Scan for the cell matching the given text and deliver its [x, y] coordinate at center. 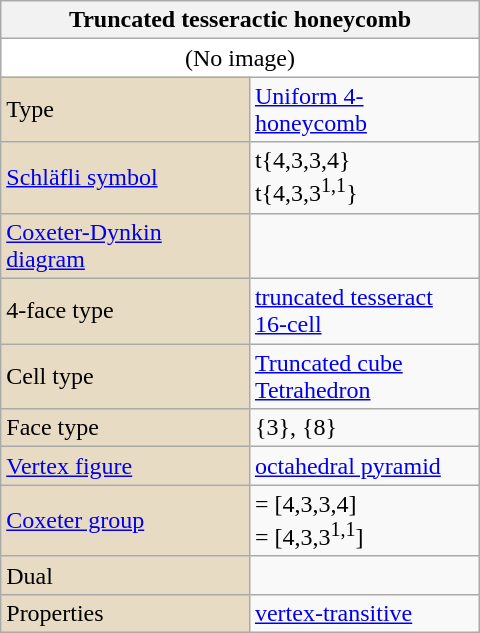
vertex-transitive [364, 613]
Face type [126, 428]
Uniform 4-honeycomb [364, 110]
{3}, {8} [364, 428]
Coxeter group [126, 521]
= [4,3,3,4] = [4,3,31,1] [364, 521]
Truncated tesseractic honeycomb [240, 20]
(No image) [240, 58]
4-face type [126, 312]
Schläfli symbol [126, 178]
Cell type [126, 376]
Vertex figure [126, 466]
Dual [126, 575]
Type [126, 110]
t{4,3,3,4}t{4,3,31,1} [364, 178]
octahedral pyramid [364, 466]
Truncated cube Tetrahedron [364, 376]
truncated tesseract 16-cell [364, 312]
Coxeter-Dynkin diagram [126, 246]
Properties [126, 613]
